For the text-containing cell, return its midpoint in (x, y) coordinate format. 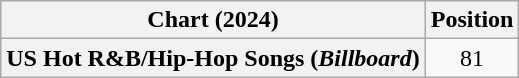
81 (472, 58)
Position (472, 20)
US Hot R&B/Hip-Hop Songs (Billboard) (213, 58)
Chart (2024) (213, 20)
